Locate the cell with the specified text and output its (x, y) center coordinate. 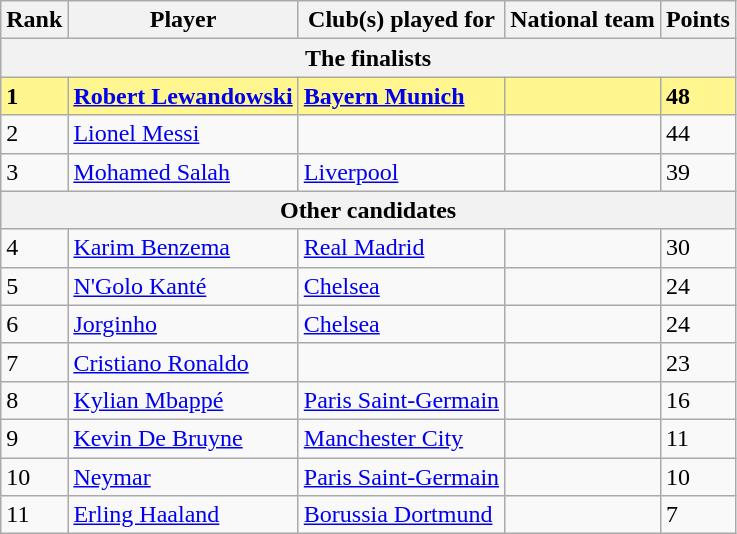
Jorginho (183, 324)
1 (34, 96)
Karim Benzema (183, 248)
3 (34, 172)
5 (34, 286)
Erling Haaland (183, 515)
Club(s) played for (401, 20)
9 (34, 438)
23 (698, 362)
Cristiano Ronaldo (183, 362)
48 (698, 96)
16 (698, 400)
30 (698, 248)
Kylian Mbappé (183, 400)
Lionel Messi (183, 134)
44 (698, 134)
N'Golo Kanté (183, 286)
4 (34, 248)
8 (34, 400)
39 (698, 172)
6 (34, 324)
Other candidates (368, 210)
Player (183, 20)
National team (583, 20)
Neymar (183, 477)
Manchester City (401, 438)
Borussia Dortmund (401, 515)
Robert Lewandowski (183, 96)
Kevin De Bruyne (183, 438)
The finalists (368, 58)
Bayern Munich (401, 96)
Real Madrid (401, 248)
2 (34, 134)
Rank (34, 20)
Mohamed Salah (183, 172)
Points (698, 20)
Liverpool (401, 172)
